Pinpoint the cell where the given text exists, returning its [x, y] midpoint coordinate. 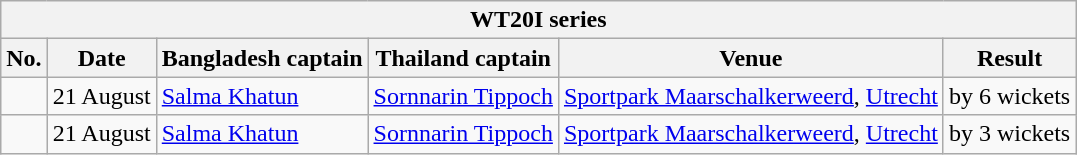
No. [24, 58]
WT20I series [538, 20]
by 3 wickets [1009, 134]
Venue [750, 58]
Bangladesh captain [262, 58]
Date [102, 58]
by 6 wickets [1009, 96]
Result [1009, 58]
Thailand captain [463, 58]
